Return the (x, y) coordinate for the center point of the cell that contains the specified text.  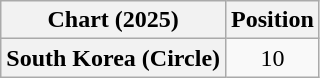
Chart (2025) (114, 20)
Position (273, 20)
South Korea (Circle) (114, 58)
10 (273, 58)
